From the cell containing the given text, extract its center point as [X, Y] coordinate. 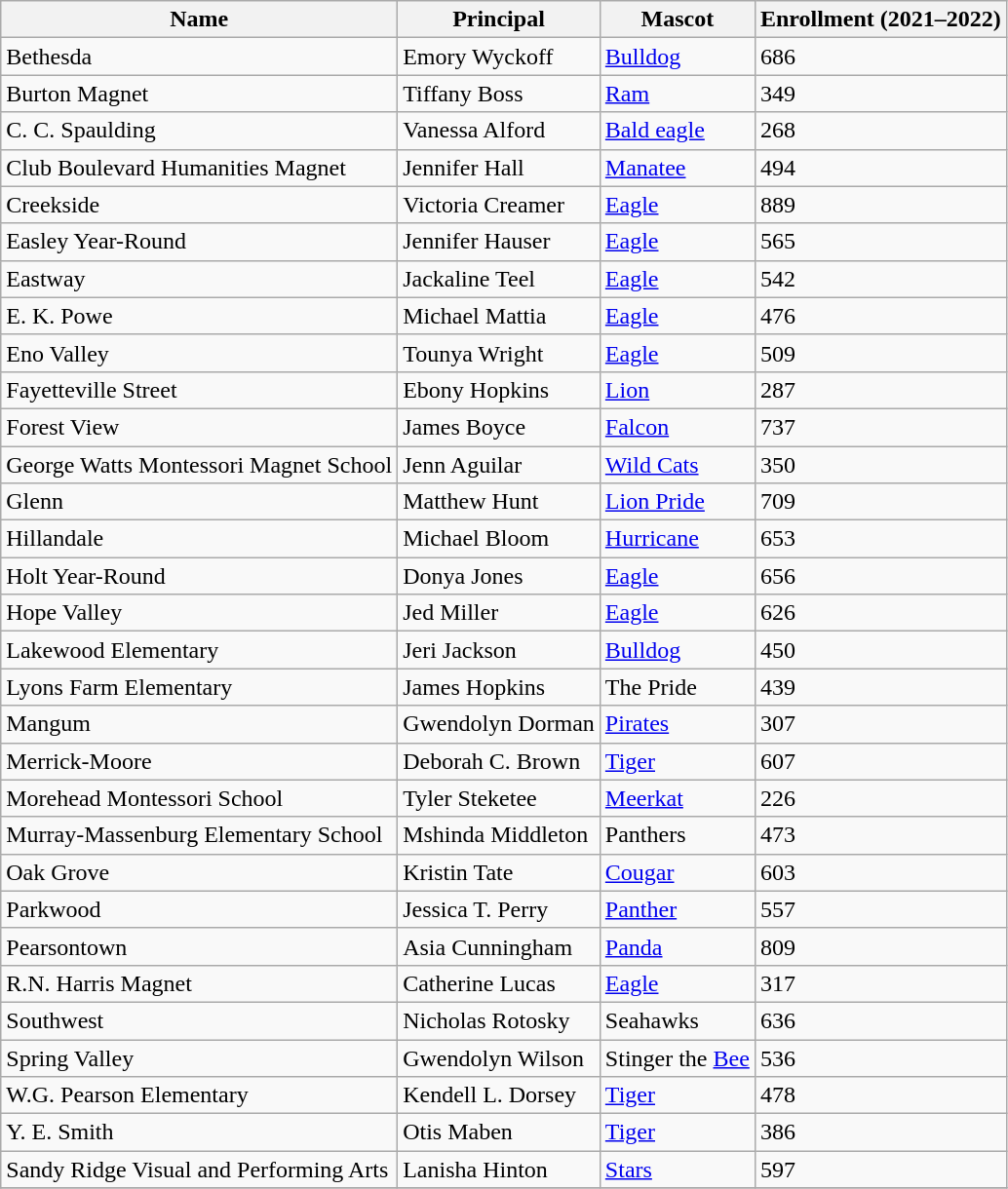
557 [880, 909]
Mascot [677, 19]
Hillandale [199, 539]
Donya Jones [499, 576]
476 [880, 316]
Mangum [199, 724]
737 [880, 427]
Otis Maben [499, 1132]
565 [880, 242]
473 [880, 835]
Meerkat [677, 798]
Enrollment (2021–2022) [880, 19]
Bald eagle [677, 131]
Deborah C. Brown [499, 761]
Easley Year-Round [199, 242]
Jennifer Hauser [499, 242]
Jackaline Teel [499, 279]
Tyler Steketee [499, 798]
Pearsontown [199, 946]
317 [880, 983]
Oak Grove [199, 872]
Spring Valley [199, 1057]
W.G. Pearson Elementary [199, 1095]
Nicholas Rotosky [499, 1020]
Southwest [199, 1020]
597 [880, 1170]
607 [880, 761]
Lyons Farm Elementary [199, 687]
Michael Bloom [499, 539]
709 [880, 502]
Stars [677, 1170]
Lakewood Elementary [199, 650]
386 [880, 1132]
Wild Cats [677, 465]
Y. E. Smith [199, 1132]
Lion [677, 390]
C. C. Spaulding [199, 131]
Pirates [677, 724]
350 [880, 465]
Bethesda [199, 57]
439 [880, 687]
Jed Miller [499, 613]
Matthew Hunt [499, 502]
Lanisha Hinton [499, 1170]
Merrick-Moore [199, 761]
268 [880, 131]
Creekside [199, 205]
Michael Mattia [499, 316]
Hurricane [677, 539]
Tounya Wright [499, 353]
Seahawks [677, 1020]
Victoria Creamer [499, 205]
509 [880, 353]
Parkwood [199, 909]
Burton Magnet [199, 94]
686 [880, 57]
Jeri Jackson [499, 650]
809 [880, 946]
Sandy Ridge Visual and Performing Arts [199, 1170]
Murray-Massenburg Elementary School [199, 835]
636 [880, 1020]
Forest View [199, 427]
Ram [677, 94]
Morehead Montessori School [199, 798]
Lion Pride [677, 502]
Eno Valley [199, 353]
E. K. Powe [199, 316]
Gwendolyn Wilson [499, 1057]
Cougar [677, 872]
349 [880, 94]
Stinger the Bee [677, 1057]
Jessica T. Perry [499, 909]
Tiffany Boss [499, 94]
287 [880, 390]
Emory Wyckoff [499, 57]
Catherine Lucas [499, 983]
The Pride [677, 687]
Panther [677, 909]
James Boyce [499, 427]
Falcon [677, 427]
Jennifer Hall [499, 168]
Panthers [677, 835]
Hope Valley [199, 613]
Kendell L. Dorsey [499, 1095]
James Hopkins [499, 687]
R.N. Harris Magnet [199, 983]
Manatee [677, 168]
Principal [499, 19]
889 [880, 205]
Fayetteville Street [199, 390]
536 [880, 1057]
626 [880, 613]
Kristin Tate [499, 872]
Eastway [199, 279]
494 [880, 168]
Panda [677, 946]
Gwendolyn Dorman [499, 724]
Asia Cunningham [499, 946]
226 [880, 798]
Glenn [199, 502]
Holt Year-Round [199, 576]
Vanessa Alford [499, 131]
603 [880, 872]
656 [880, 576]
542 [880, 279]
Name [199, 19]
George Watts Montessori Magnet School [199, 465]
653 [880, 539]
Ebony Hopkins [499, 390]
450 [880, 650]
Mshinda Middleton [499, 835]
307 [880, 724]
478 [880, 1095]
Jenn Aguilar [499, 465]
Club Boulevard Humanities Magnet [199, 168]
